Locate the cell with the specified text and output its [x, y] center coordinate. 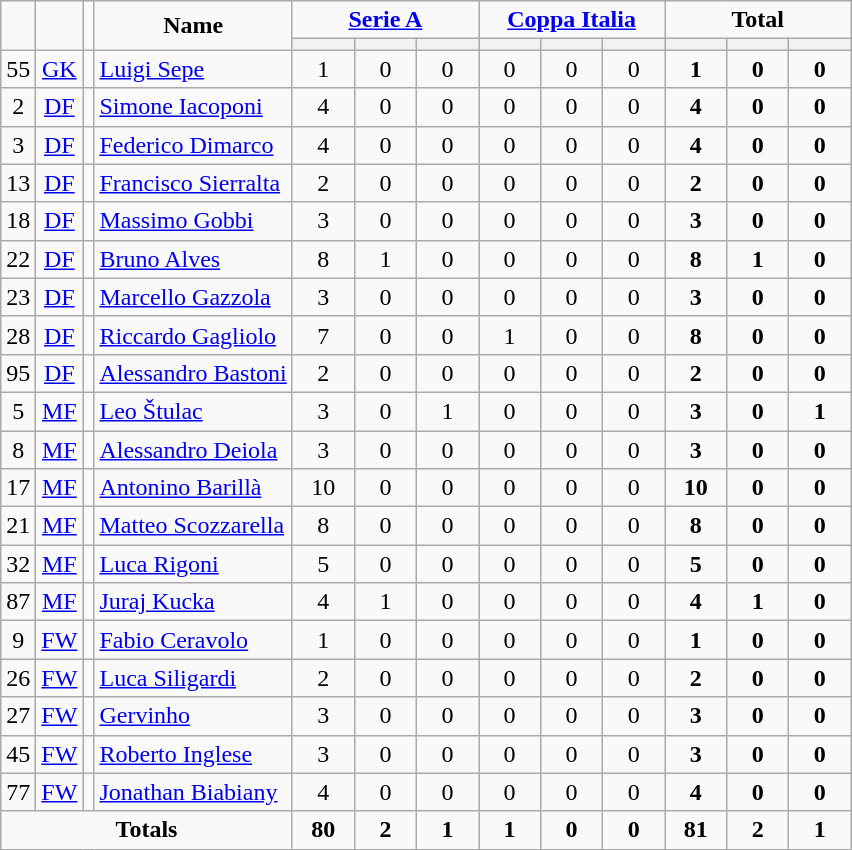
Luigi Sepe [193, 69]
Matteo Scozzarella [193, 526]
7 [323, 335]
Antonino Barillà [193, 488]
Simone Iacoponi [193, 107]
GK [60, 69]
Leo Štulac [193, 411]
Gervinho [193, 716]
Jonathan Biabiany [193, 792]
Francisco Sierralta [193, 183]
80 [323, 830]
23 [18, 297]
Alessandro Bastoni [193, 373]
77 [18, 792]
87 [18, 602]
Total [758, 20]
28 [18, 335]
Riccardo Gagliolo [193, 335]
95 [18, 373]
32 [18, 564]
Juraj Kucka [193, 602]
Coppa Italia [571, 20]
Federico Dimarco [193, 145]
55 [18, 69]
17 [18, 488]
Totals [147, 830]
Marcello Gazzola [193, 297]
Fabio Ceravolo [193, 640]
22 [18, 259]
21 [18, 526]
Name [193, 26]
Bruno Alves [193, 259]
13 [18, 183]
81 [696, 830]
18 [18, 221]
45 [18, 754]
Massimo Gobbi [193, 221]
Roberto Inglese [193, 754]
Alessandro Deiola [193, 449]
27 [18, 716]
Serie A [385, 20]
Luca Rigoni [193, 564]
Luca Siligardi [193, 678]
9 [18, 640]
26 [18, 678]
